Pinpoint the cell where the given text exists, returning its [X, Y] midpoint coordinate. 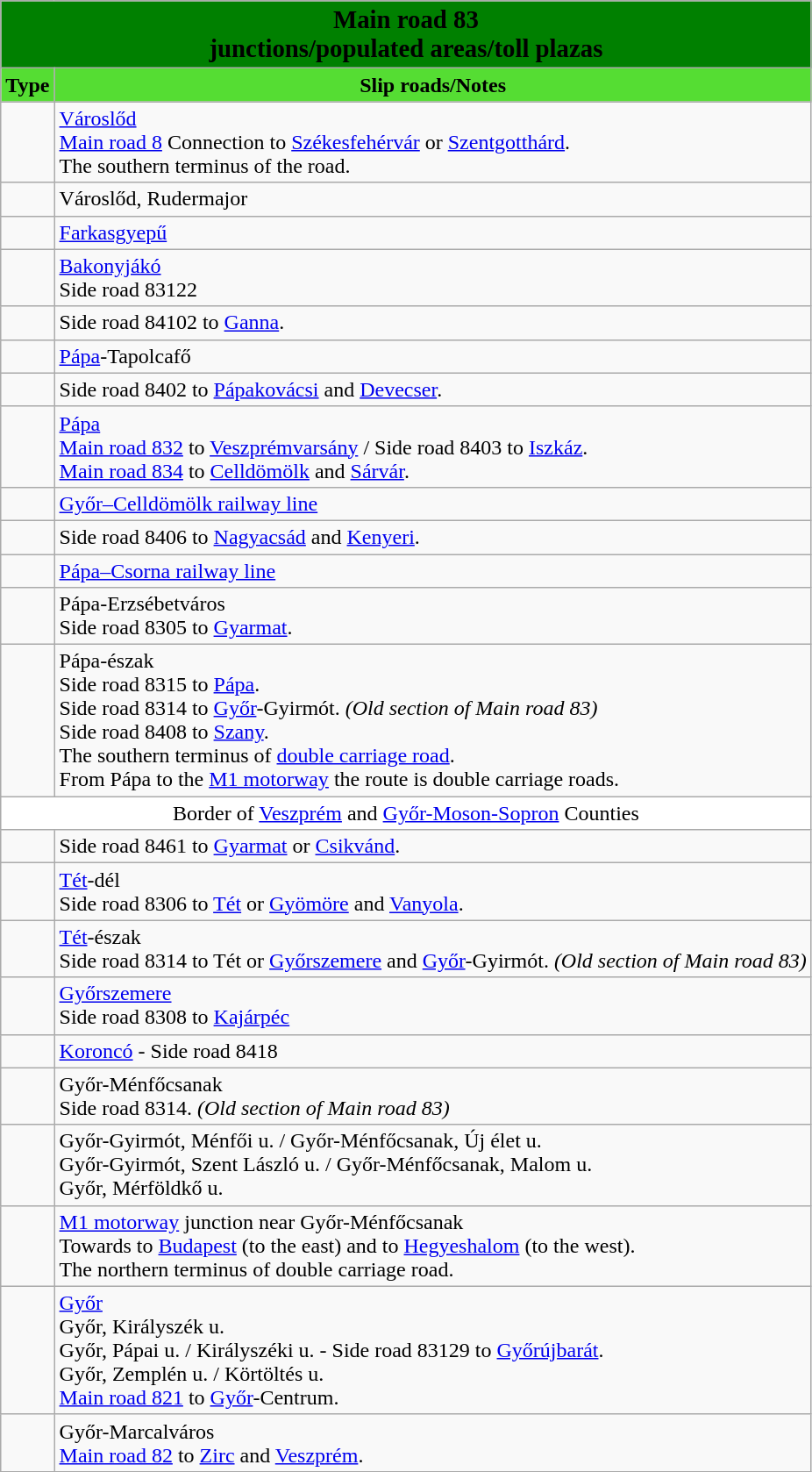
Border of Veszprém and Győr-Moson-Sopron Counties [406, 813]
Győr-Gyirmót, Ménfői u. / Győr-Ménfőcsanak, Új élet u.Győr-Gyirmót, Szent László u. / Győr-Ménfőcsanak, Malom u.Győr, Mérföldkő u. [433, 1165]
Pápa-ErzsébetvárosSide road 8305 to Gyarmat. [433, 616]
Side road 8402 to Pápakovácsi and Devecser. [433, 389]
Győr-MénfőcsanakSide road 8314. (Old section of Main road 83) [433, 1097]
Városlőd Main road 8 Connection to Székesfehérvár or Szentgotthárd.The southern terminus of the road. [433, 142]
Győr–Celldömölk railway line [433, 504]
Farkasgyepű [433, 232]
Pápa–Csorna railway line [433, 571]
Main road 83junctions/populated areas/toll plazas [406, 35]
Koroncó - Side road 8418 [433, 1051]
Győr-Marcalváros Main road 82 to Zirc and Veszprém. [433, 1442]
Side road 84102 to Ganna. [433, 323]
Városlőd, Rudermajor [433, 199]
Type [28, 85]
Tét-délSide road 8306 to Tét or Gyömöre and Vanyola. [433, 891]
Tét-északSide road 8314 to Tét or Győrszemere and Győr-Gyirmót. (Old section of Main road 83) [433, 949]
Pápa-Tapolcafő [433, 356]
GyőrszemereSide road 8308 to Kajárpéc [433, 1005]
PápaMain road 832 to Veszprémvarsány / Side road 8403 to Iszkáz. Main road 834 to Celldömölk and Sárvár. [433, 447]
Side road 8406 to Nagyacsád and Kenyeri. [433, 537]
Side road 8461 to Gyarmat or Csikvánd. [433, 847]
Slip roads/Notes [433, 85]
BakonyjákóSide road 83122 [433, 277]
